Determine the [X, Y] coordinate at the center of the cell enclosing the given text.  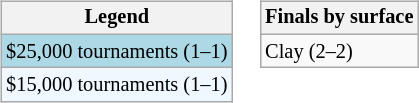
$15,000 tournaments (1–1) [116, 85]
Clay (2–2) [339, 51]
Legend [116, 18]
$25,000 tournaments (1–1) [116, 51]
Finals by surface [339, 18]
